Detect which cell encompasses the target text, then output its (X, Y) center coordinate. 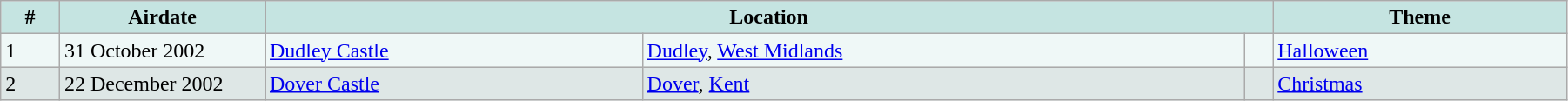
Theme (1420, 17)
Dudley Castle (453, 50)
Dover Castle (453, 84)
Halloween (1420, 50)
Christmas (1420, 84)
22 December 2002 (162, 84)
Location (768, 17)
# (30, 17)
Dudley, West Midlands (943, 50)
31 October 2002 (162, 50)
Airdate (162, 17)
Dover, Kent (943, 84)
1 (30, 50)
2 (30, 84)
